Scan for the cell matching the given text and deliver its (x, y) coordinate at center. 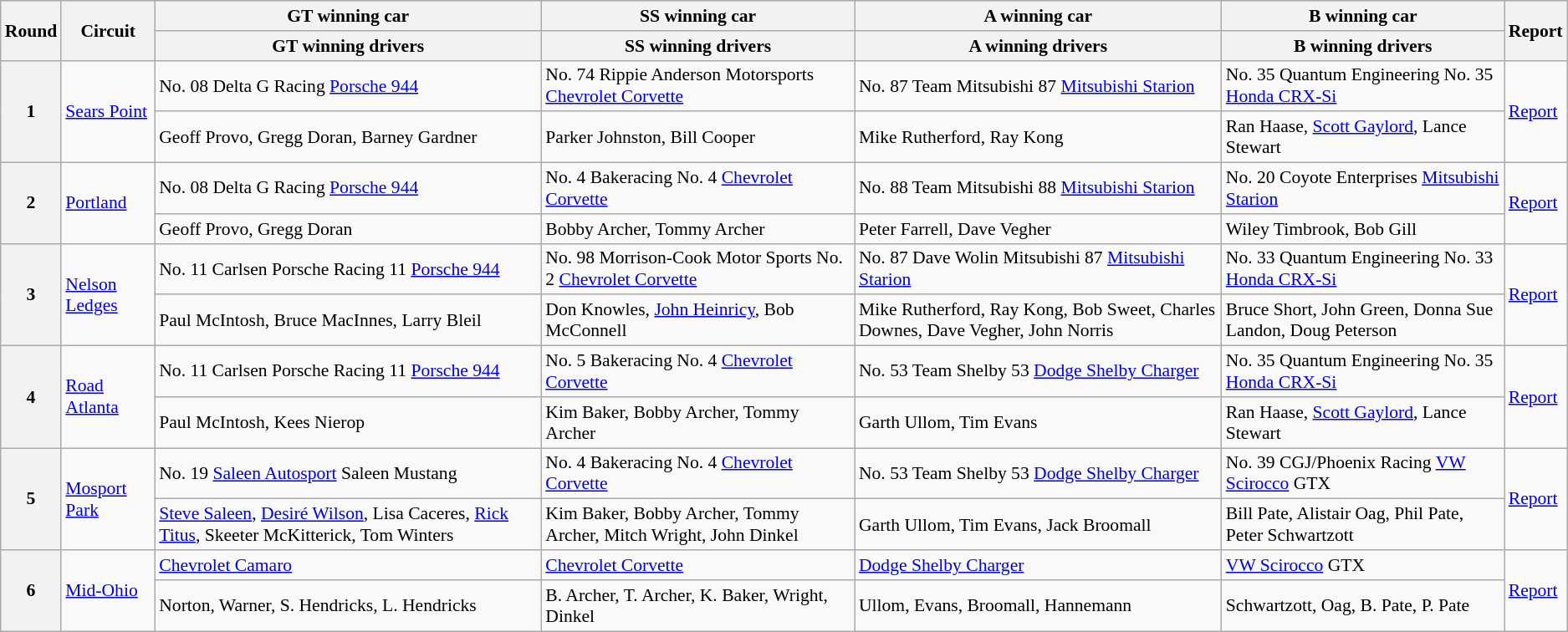
Kim Baker, Bobby Archer, Tommy Archer, Mitch Wright, John Dinkel (697, 525)
Mosport Park (108, 499)
Geoff Provo, Gregg Doran, Barney Gardner (348, 137)
Ullom, Evans, Broomall, Hannemann (1039, 605)
Parker Johnston, Bill Cooper (697, 137)
Kim Baker, Bobby Archer, Tommy Archer (697, 423)
No. 5 Bakeracing No. 4 Chevrolet Corvette (697, 371)
Nelson Ledges (108, 294)
Round (32, 30)
Mike Rutherford, Ray Kong, Bob Sweet, Charles Downes, Dave Vegher, John Norris (1039, 321)
SS winning car (697, 16)
No. 98 Morrison-Cook Motor Sports No. 2 Chevrolet Corvette (697, 269)
3 (32, 294)
GT winning drivers (348, 46)
6 (32, 590)
Bruce Short, John Green, Donna Sue Landon, Doug Peterson (1363, 321)
Steve Saleen, Desiré Wilson, Lisa Caceres, Rick Titus, Skeeter McKitterick, Tom Winters (348, 525)
Garth Ullom, Tim Evans (1039, 423)
No. 87 Team Mitsubishi 87 Mitsubishi Starion (1039, 85)
4 (32, 397)
Bill Pate, Alistair Oag, Phil Pate, Peter Schwartzott (1363, 525)
Peter Farrell, Dave Vegher (1039, 229)
Mike Rutherford, Ray Kong (1039, 137)
A winning drivers (1039, 46)
Dodge Shelby Charger (1039, 565)
No. 74 Rippie Anderson Motorsports Chevrolet Corvette (697, 85)
No. 33 Quantum Engineering No. 33 Honda CRX-Si (1363, 269)
B winning car (1363, 16)
Norton, Warner, S. Hendricks, L. Hendricks (348, 605)
Geoff Provo, Gregg Doran (348, 229)
No. 20 Coyote Enterprises Mitsubishi Starion (1363, 189)
Bobby Archer, Tommy Archer (697, 229)
Paul McIntosh, Bruce MacInnes, Larry Bleil (348, 321)
Don Knowles, John Heinricy, Bob McConnell (697, 321)
GT winning car (348, 16)
Wiley Timbrook, Bob Gill (1363, 229)
2 (32, 204)
5 (32, 499)
Paul McIntosh, Kees Nierop (348, 423)
Sears Point (108, 111)
Road Atlanta (108, 397)
VW Scirocco GTX (1363, 565)
B. Archer, T. Archer, K. Baker, Wright, Dinkel (697, 605)
No. 88 Team Mitsubishi 88 Mitsubishi Starion (1039, 189)
Schwartzott, Oag, B. Pate, P. Pate (1363, 605)
Portland (108, 204)
Chevrolet Camaro (348, 565)
1 (32, 111)
Circuit (108, 30)
A winning car (1039, 16)
B winning drivers (1363, 46)
No. 87 Dave Wolin Mitsubishi 87 Mitsubishi Starion (1039, 269)
Mid-Ohio (108, 590)
SS winning drivers (697, 46)
Garth Ullom, Tim Evans, Jack Broomall (1039, 525)
No. 39 CGJ/Phoenix Racing VW Scirocco GTX (1363, 473)
Chevrolet Corvette (697, 565)
No. 19 Saleen Autosport Saleen Mustang (348, 473)
